Identify which cell holds the provided text, then report its [x, y] central coordinate. 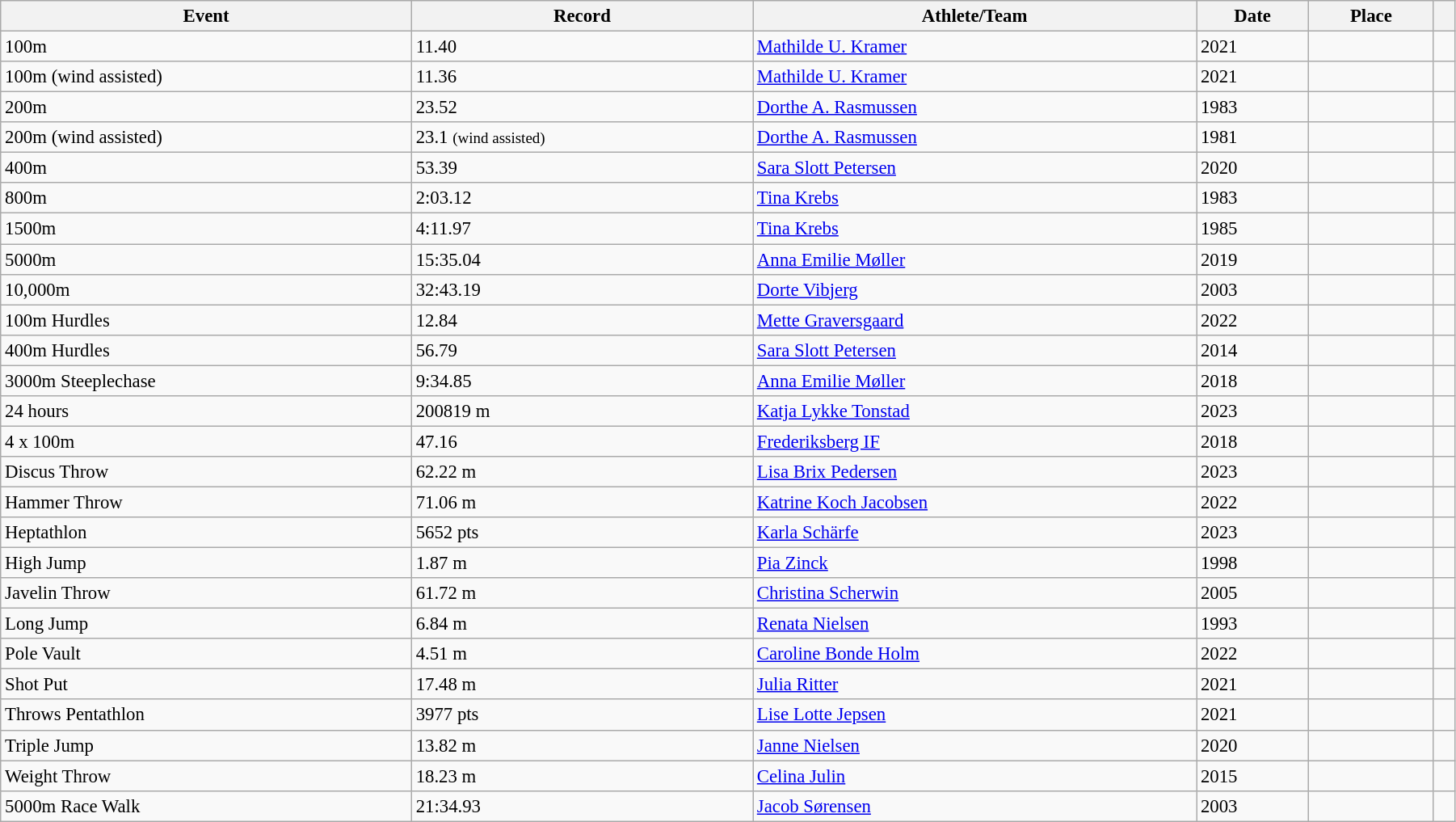
400m Hurdles [207, 350]
Record [582, 16]
4 x 100m [207, 441]
71.06 m [582, 502]
Frederiksberg IF [974, 441]
Celina Julin [974, 776]
Event [207, 16]
Pia Zinck [974, 563]
3000m Steeplechase [207, 381]
Discus Throw [207, 472]
Mette Graversgaard [974, 320]
Javelin Throw [207, 593]
61.72 m [582, 593]
4.51 m [582, 654]
Dorte Vibjerg [974, 289]
11.36 [582, 77]
Christina Scherwin [974, 593]
32:43.19 [582, 289]
200819 m [582, 411]
400m [207, 168]
23.1 (wind assisted) [582, 137]
Lisa Brix Pedersen [974, 472]
10,000m [207, 289]
4:11.97 [582, 229]
56.79 [582, 350]
Weight Throw [207, 776]
Hammer Throw [207, 502]
Date [1252, 16]
1993 [1252, 624]
53.39 [582, 168]
15:35.04 [582, 259]
200m [207, 107]
62.22 m [582, 472]
Throws Pentathlon [207, 715]
1985 [1252, 229]
Renata Nielsen [974, 624]
Long Jump [207, 624]
High Jump [207, 563]
100m Hurdles [207, 320]
Lise Lotte Jepsen [974, 715]
2014 [1252, 350]
5000m Race Walk [207, 806]
2015 [1252, 776]
11.40 [582, 47]
5000m [207, 259]
6.84 m [582, 624]
Caroline Bonde Holm [974, 654]
9:34.85 [582, 381]
1.87 m [582, 563]
12.84 [582, 320]
100m [207, 47]
Heptathlon [207, 533]
17.48 m [582, 685]
1981 [1252, 137]
200m (wind assisted) [207, 137]
Athlete/Team [974, 16]
Triple Jump [207, 745]
Pole Vault [207, 654]
2:03.12 [582, 198]
Julia Ritter [974, 685]
47.16 [582, 441]
21:34.93 [582, 806]
Katrine Koch Jacobsen [974, 502]
Janne Nielsen [974, 745]
24 hours [207, 411]
2019 [1252, 259]
Katja Lykke Tonstad [974, 411]
3977 pts [582, 715]
1500m [207, 229]
5652 pts [582, 533]
Jacob Sørensen [974, 806]
2005 [1252, 593]
18.23 m [582, 776]
Shot Put [207, 685]
Place [1372, 16]
Karla Schärfe [974, 533]
13.82 m [582, 745]
800m [207, 198]
1998 [1252, 563]
23.52 [582, 107]
100m (wind assisted) [207, 77]
